For the text-containing cell, return its midpoint in (x, y) coordinate format. 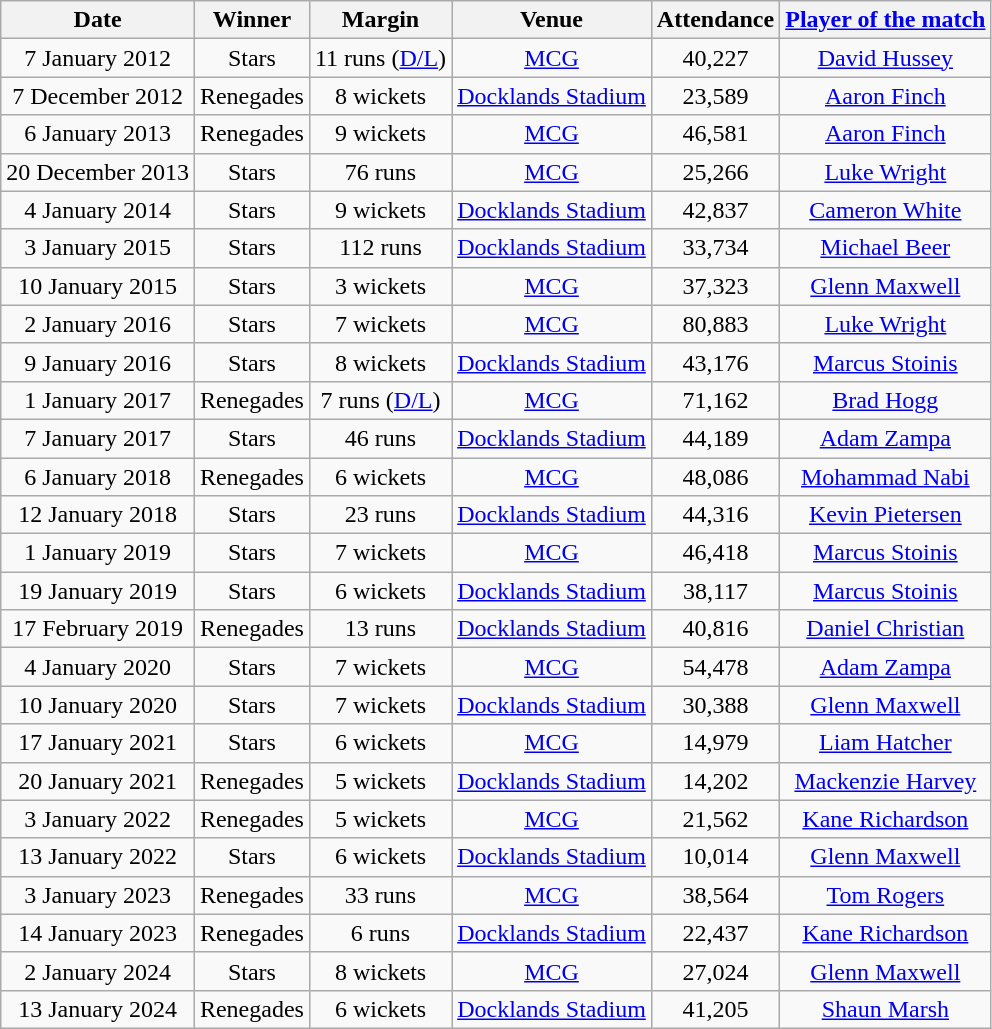
Attendance (715, 20)
4 January 2020 (98, 667)
Michael Beer (886, 248)
14,202 (715, 781)
Margin (380, 20)
42,837 (715, 210)
17 January 2021 (98, 743)
Winner (252, 20)
23,589 (715, 96)
43,176 (715, 362)
Venue (552, 20)
22,437 (715, 933)
Mohammad Nabi (886, 477)
20 January 2021 (98, 781)
33,734 (715, 248)
23 runs (380, 515)
46 runs (380, 438)
7 runs (D/L) (380, 400)
14,979 (715, 743)
37,323 (715, 286)
10 January 2015 (98, 286)
Daniel Christian (886, 629)
11 runs (D/L) (380, 58)
9 January 2016 (98, 362)
44,316 (715, 515)
Cameron White (886, 210)
48,086 (715, 477)
2 January 2024 (98, 971)
44,189 (715, 438)
13 January 2024 (98, 1009)
3 January 2015 (98, 248)
54,478 (715, 667)
71,162 (715, 400)
41,205 (715, 1009)
19 January 2019 (98, 591)
7 December 2012 (98, 96)
7 January 2012 (98, 58)
Player of the match (886, 20)
Date (98, 20)
46,418 (715, 553)
40,816 (715, 629)
80,883 (715, 324)
10,014 (715, 857)
Kevin Pietersen (886, 515)
Mackenzie Harvey (886, 781)
2 January 2016 (98, 324)
3 wickets (380, 286)
112 runs (380, 248)
3 January 2023 (98, 895)
6 January 2018 (98, 477)
12 January 2018 (98, 515)
Liam Hatcher (886, 743)
13 January 2022 (98, 857)
1 January 2019 (98, 553)
46,581 (715, 134)
76 runs (380, 172)
38,564 (715, 895)
Shaun Marsh (886, 1009)
6 runs (380, 933)
25,266 (715, 172)
10 January 2020 (98, 705)
33 runs (380, 895)
38,117 (715, 591)
David Hussey (886, 58)
27,024 (715, 971)
21,562 (715, 819)
17 February 2019 (98, 629)
3 January 2022 (98, 819)
4 January 2014 (98, 210)
1 January 2017 (98, 400)
7 January 2017 (98, 438)
6 January 2013 (98, 134)
40,227 (715, 58)
13 runs (380, 629)
Tom Rogers (886, 895)
20 December 2013 (98, 172)
Brad Hogg (886, 400)
14 January 2023 (98, 933)
30,388 (715, 705)
